Output the [X, Y] coordinate of the center of the cell containing the given text.  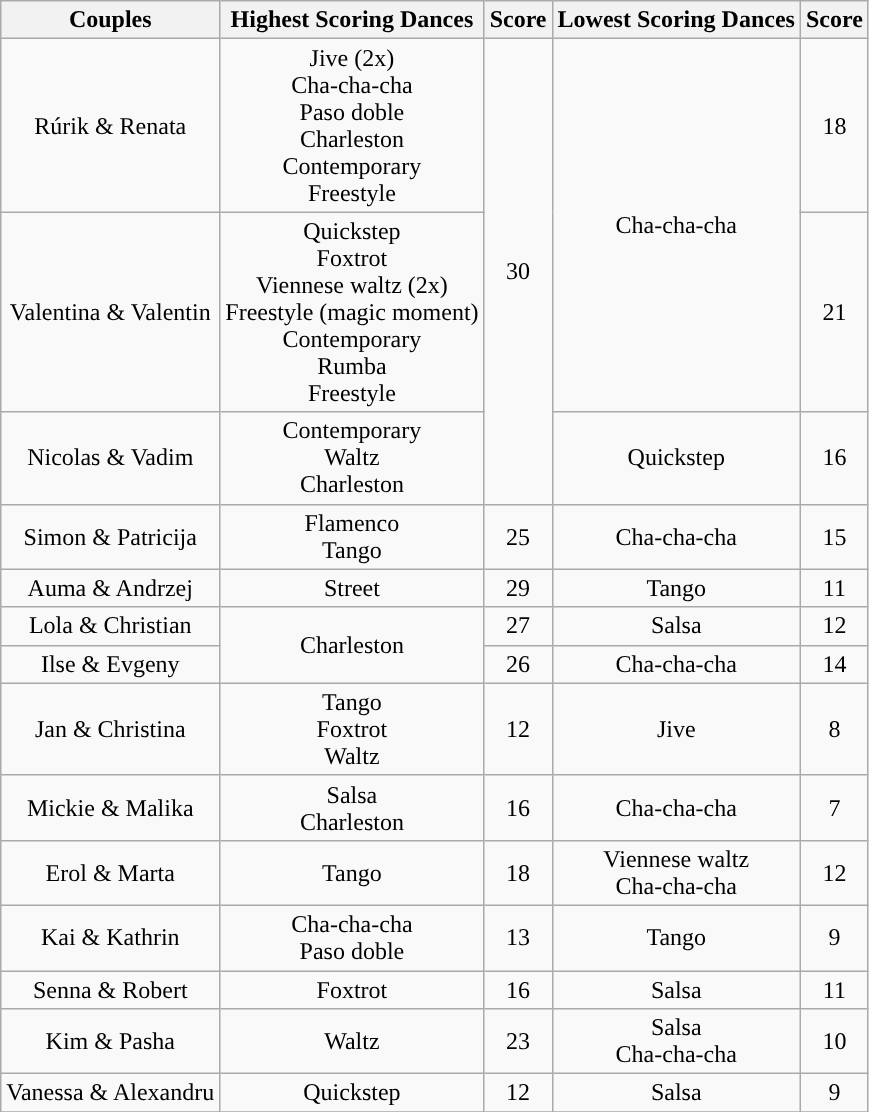
Nicolas & Vadim [110, 458]
SalsaCha-cha-cha [676, 1042]
29 [518, 588]
21 [834, 312]
Viennese waltzCha-cha-cha [676, 872]
27 [518, 626]
Jive (2x)Cha-cha-chaPaso dobleCharlestonContemporaryFreestyle [352, 126]
ContemporaryWaltzCharleston [352, 458]
SalsaCharleston [352, 808]
Highest Scoring Dances [352, 20]
Vanessa & Alexandru [110, 1093]
Waltz [352, 1042]
Erol & Marta [110, 872]
8 [834, 729]
Couples [110, 20]
Senna & Robert [110, 989]
Kim & Pasha [110, 1042]
FlamencoTango [352, 536]
Charleston [352, 645]
Simon & Patricija [110, 536]
Kai & Kathrin [110, 938]
26 [518, 664]
Ilse & Evgeny [110, 664]
QuickstepFoxtrotViennese waltz (2x)Freestyle (magic moment)ContemporaryRumbaFreestyle [352, 312]
Valentina & Valentin [110, 312]
23 [518, 1042]
30 [518, 272]
Cha-cha-chaPaso doble [352, 938]
Lowest Scoring Dances [676, 20]
Jive [676, 729]
Auma & Andrzej [110, 588]
15 [834, 536]
Rúrik & Renata [110, 126]
Street [352, 588]
25 [518, 536]
13 [518, 938]
7 [834, 808]
Lola & Christian [110, 626]
Mickie & Malika [110, 808]
TangoFoxtrotWaltz [352, 729]
Jan & Christina [110, 729]
Foxtrot [352, 989]
10 [834, 1042]
14 [834, 664]
